Pinpoint the cell where the given text exists, returning its (X, Y) midpoint coordinate. 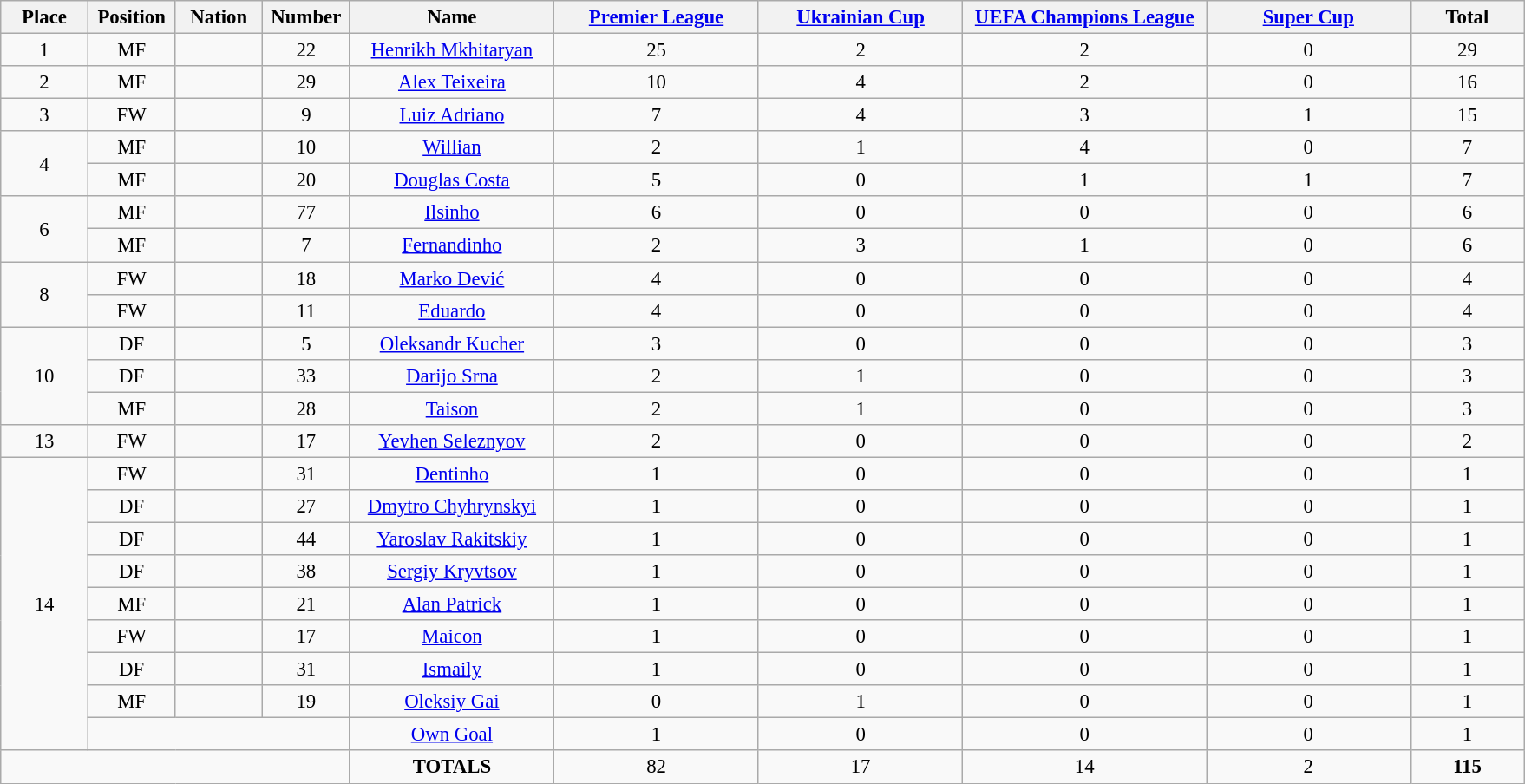
Dentinho (452, 474)
18 (307, 278)
Ukrainian Cup (861, 17)
Alex Teixeira (452, 82)
Nation (219, 17)
Fernandinho (452, 245)
44 (307, 539)
Eduardo (452, 310)
Willian (452, 147)
Oleksiy Gai (452, 702)
Luiz Adriano (452, 115)
Super Cup (1308, 17)
Ismaily (452, 670)
38 (307, 572)
13 (45, 441)
21 (307, 604)
Taison (452, 408)
UEFA Champions League (1084, 17)
Number (307, 17)
Place (45, 17)
22 (307, 50)
25 (657, 50)
Premier League (657, 17)
27 (307, 506)
Own Goal (452, 735)
Maicon (452, 637)
Henrikh Mkhitaryan (452, 50)
77 (307, 212)
Name (452, 17)
15 (1468, 115)
Position (132, 17)
Yevhen Seleznyov (452, 441)
Marko Dević (452, 278)
16 (1468, 82)
Yaroslav Rakitskiy (452, 539)
20 (307, 180)
8 (45, 295)
115 (1468, 768)
28 (307, 408)
Sergiy Kryvtsov (452, 572)
19 (307, 702)
82 (657, 768)
11 (307, 310)
Alan Patrick (452, 604)
Ilsinho (452, 212)
9 (307, 115)
Darijo Srna (452, 376)
TOTALS (452, 768)
Dmytro Chyhrynskyi (452, 506)
Douglas Costa (452, 180)
33 (307, 376)
Total (1468, 17)
Oleksandr Kucher (452, 343)
